From the cell containing the given text, extract its center point as (X, Y) coordinate. 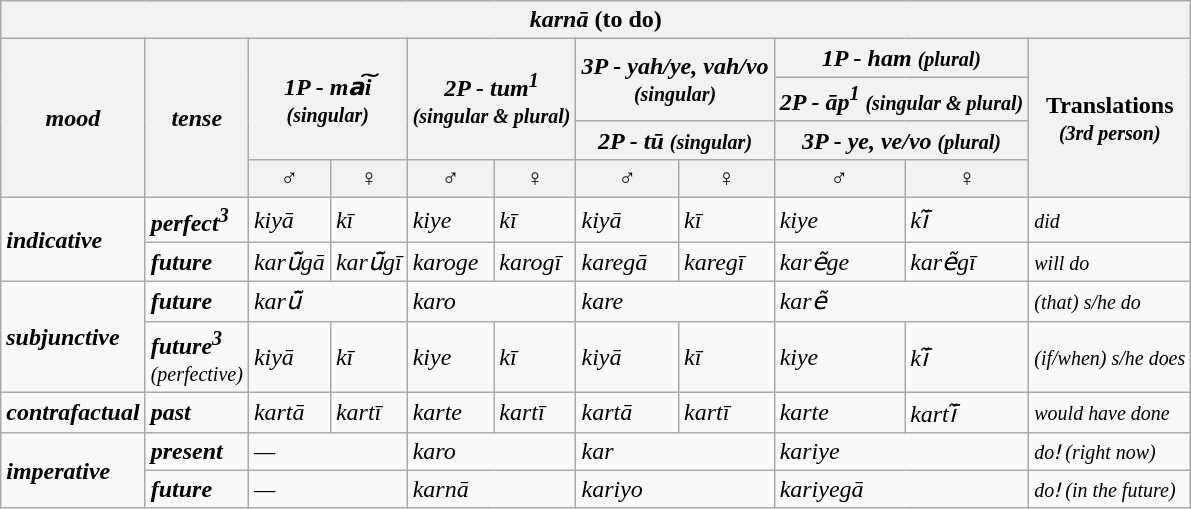
present (196, 451)
karogī (535, 262)
tense (196, 118)
1P - ma͠i(singular) (328, 100)
2P - āp1 (singular & plural) (902, 100)
subjunctive (73, 338)
karnā (492, 489)
imperative (73, 470)
past (196, 413)
karẽ (902, 302)
karẽgī (967, 262)
mood (73, 118)
perfect3 (196, 220)
indicative (73, 240)
1P - ham (plural) (902, 58)
would have done (1110, 413)
Translations(3rd person) (1110, 118)
doǃ (in the future) (1110, 489)
kariyegā (902, 489)
karoge (450, 262)
3P - ye, ve/vo (plural) (902, 140)
karū̃ (328, 302)
karegā (628, 262)
future3(perfective) (196, 357)
karū̃gī (368, 262)
karẽge (839, 262)
will do (1110, 262)
kar (675, 451)
2P - tum1(singular & plural) (492, 100)
3P - yah/ye, vah/vo(singular) (675, 80)
kariye (902, 451)
kariyo (675, 489)
(if/when) s/he does (1110, 357)
kare (675, 302)
karnā (to do) (596, 20)
(that) s/he do (1110, 302)
karū̃gā (289, 262)
doǃ (right now) (1110, 451)
did (1110, 220)
contrafactual (73, 413)
karegī (727, 262)
kartī̃ (967, 413)
2P - tū (singular) (675, 140)
